Find where the given text appears and provide that cell's center as [X, Y] coordinate. 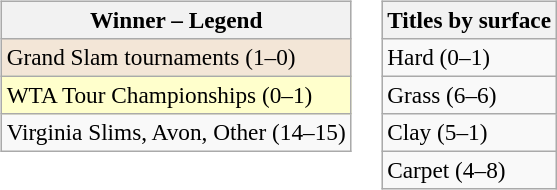
Clay (5–1) [470, 133]
Grand Slam tournaments (1–0) [176, 57]
Winner – Legend [176, 20]
Titles by surface [470, 20]
Grass (6–6) [470, 95]
Carpet (4–8) [470, 171]
WTA Tour Championships (0–1) [176, 95]
Virginia Slims, Avon, Other (14–15) [176, 133]
Hard (0–1) [470, 57]
